Scan for the cell matching the given text and deliver its [X, Y] coordinate at center. 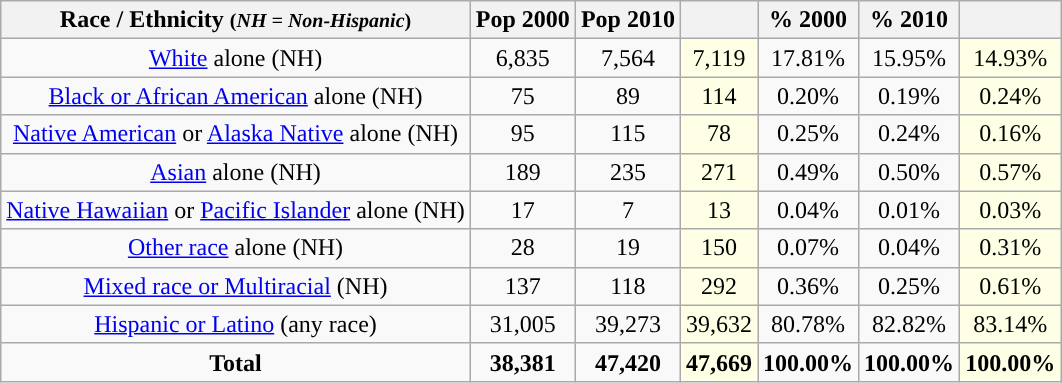
89 [628, 96]
0.50% [910, 172]
0.16% [1010, 134]
0.03% [1010, 210]
39,632 [718, 324]
13 [718, 210]
Mixed race or Multiracial (NH) [236, 286]
78 [718, 134]
28 [522, 248]
292 [718, 286]
Total [236, 362]
82.82% [910, 324]
47,669 [718, 362]
Pop 2000 [522, 20]
0.01% [910, 210]
7,564 [628, 58]
39,273 [628, 324]
38,381 [522, 362]
0.36% [808, 286]
0.49% [808, 172]
7,119 [718, 58]
150 [718, 248]
271 [718, 172]
118 [628, 286]
189 [522, 172]
47,420 [628, 362]
Other race alone (NH) [236, 248]
14.93% [1010, 58]
6,835 [522, 58]
Native American or Alaska Native alone (NH) [236, 134]
15.95% [910, 58]
% 2000 [808, 20]
80.78% [808, 324]
7 [628, 210]
0.31% [1010, 248]
0.20% [808, 96]
235 [628, 172]
137 [522, 286]
% 2010 [910, 20]
0.19% [910, 96]
17.81% [808, 58]
0.61% [1010, 286]
31,005 [522, 324]
115 [628, 134]
Pop 2010 [628, 20]
17 [522, 210]
Native Hawaiian or Pacific Islander alone (NH) [236, 210]
Asian alone (NH) [236, 172]
19 [628, 248]
75 [522, 96]
Black or African American alone (NH) [236, 96]
114 [718, 96]
Hispanic or Latino (any race) [236, 324]
0.07% [808, 248]
White alone (NH) [236, 58]
Race / Ethnicity (NH = Non-Hispanic) [236, 20]
0.57% [1010, 172]
83.14% [1010, 324]
95 [522, 134]
